Extract the (x, y) coordinate from the center of the cell holding the provided text.  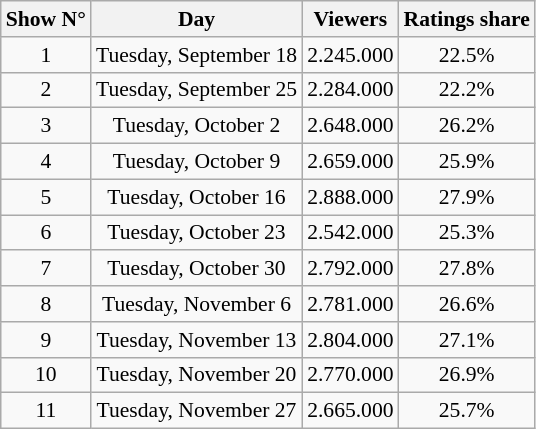
2.659.000 (350, 162)
27.8% (467, 269)
25.7% (467, 411)
2.542.000 (350, 233)
2.888.000 (350, 197)
Tuesday, October 16 (196, 197)
Show N° (46, 19)
26.6% (467, 304)
6 (46, 233)
11 (46, 411)
27.9% (467, 197)
Day (196, 19)
22.2% (467, 90)
3 (46, 126)
2.770.000 (350, 375)
2.284.000 (350, 90)
Tuesday, September 25 (196, 90)
25.9% (467, 162)
Viewers (350, 19)
Tuesday, October 30 (196, 269)
25.3% (467, 233)
Tuesday, October 23 (196, 233)
Tuesday, October 2 (196, 126)
Tuesday, September 18 (196, 55)
27.1% (467, 340)
1 (46, 55)
Tuesday, November 27 (196, 411)
2.245.000 (350, 55)
Tuesday, November 6 (196, 304)
22.5% (467, 55)
Tuesday, October 9 (196, 162)
10 (46, 375)
2 (46, 90)
26.2% (467, 126)
8 (46, 304)
2.792.000 (350, 269)
Tuesday, November 13 (196, 340)
4 (46, 162)
9 (46, 340)
Ratings share (467, 19)
5 (46, 197)
2.804.000 (350, 340)
2.781.000 (350, 304)
7 (46, 269)
2.648.000 (350, 126)
2.665.000 (350, 411)
Tuesday, November 20 (196, 375)
26.9% (467, 375)
